Provide the [x, y] coordinate of the cell's center where the given text is located.  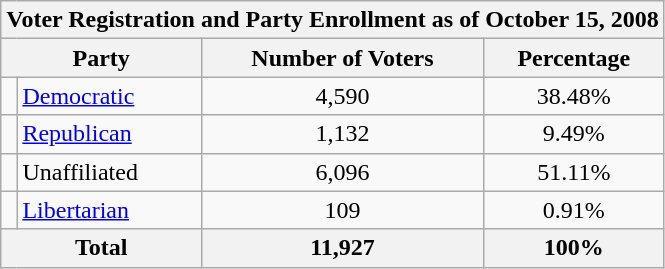
Total [102, 248]
0.91% [574, 210]
4,590 [343, 96]
Percentage [574, 58]
1,132 [343, 134]
Democratic [110, 96]
Libertarian [110, 210]
Party [102, 58]
6,096 [343, 172]
9.49% [574, 134]
11,927 [343, 248]
Unaffiliated [110, 172]
109 [343, 210]
100% [574, 248]
Republican [110, 134]
Voter Registration and Party Enrollment as of October 15, 2008 [332, 20]
38.48% [574, 96]
Number of Voters [343, 58]
51.11% [574, 172]
